Determine the [X, Y] coordinate at the center of the cell enclosing the given text.  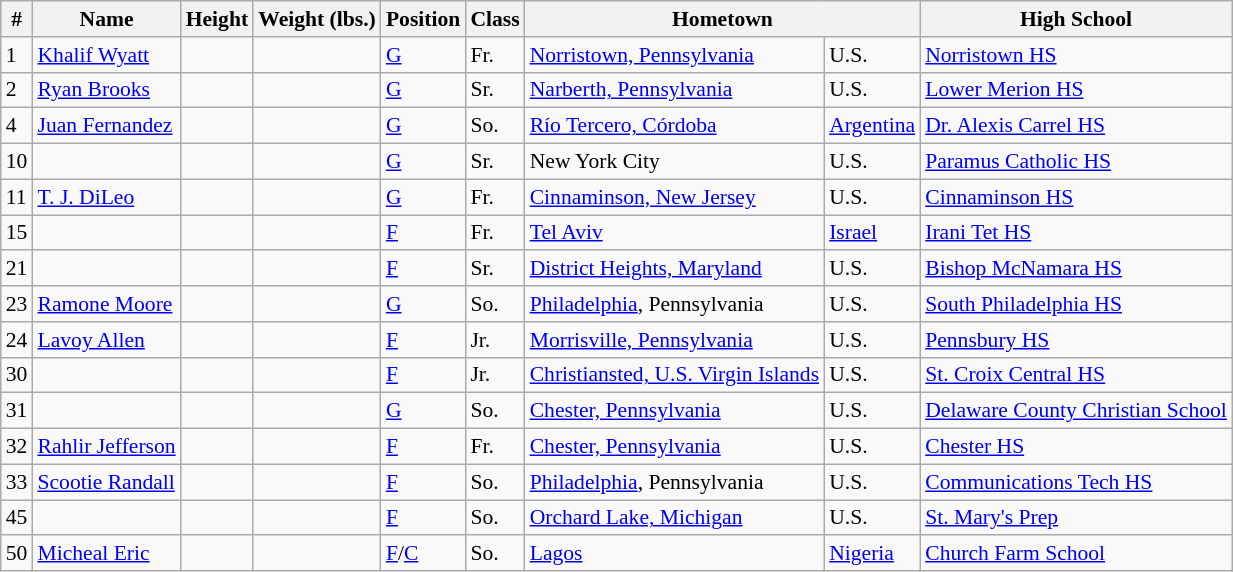
Khalif Wyatt [106, 55]
21 [17, 269]
Lower Merion HS [1076, 90]
District Heights, Maryland [674, 269]
High School [1076, 19]
St. Mary's Prep [1076, 518]
Ryan Brooks [106, 90]
Narberth, Pennsylvania [674, 90]
Lavoy Allen [106, 340]
31 [17, 411]
Church Farm School [1076, 554]
Rahlir Jefferson [106, 447]
T. J. DiLeo [106, 197]
Argentina [872, 126]
32 [17, 447]
St. Croix Central HS [1076, 375]
33 [17, 482]
Norristown HS [1076, 55]
Paramus Catholic HS [1076, 162]
Lagos [674, 554]
Ramone Moore [106, 304]
Nigeria [872, 554]
Hometown [723, 19]
24 [17, 340]
Orchard Lake, Michigan [674, 518]
Name [106, 19]
11 [17, 197]
Delaware County Christian School [1076, 411]
Morrisville, Pennsylvania [674, 340]
Chester HS [1076, 447]
45 [17, 518]
15 [17, 233]
Tel Aviv [674, 233]
Bishop McNamara HS [1076, 269]
1 [17, 55]
Communications Tech HS [1076, 482]
Cinnaminson HS [1076, 197]
South Philadelphia HS [1076, 304]
Irani Tet HS [1076, 233]
Position [423, 19]
F/C [423, 554]
30 [17, 375]
# [17, 19]
Pennsbury HS [1076, 340]
Scootie Randall [106, 482]
Weight (lbs.) [317, 19]
Israel [872, 233]
Class [494, 19]
23 [17, 304]
Micheal Eric [106, 554]
10 [17, 162]
Norristown, Pennsylvania [674, 55]
Cinnaminson, New Jersey [674, 197]
4 [17, 126]
2 [17, 90]
Dr. Alexis Carrel HS [1076, 126]
Height [217, 19]
Río Tercero, Córdoba [674, 126]
50 [17, 554]
Christiansted, U.S. Virgin Islands [674, 375]
New York City [674, 162]
Juan Fernandez [106, 126]
